From the cell containing the given text, extract its center point as (x, y) coordinate. 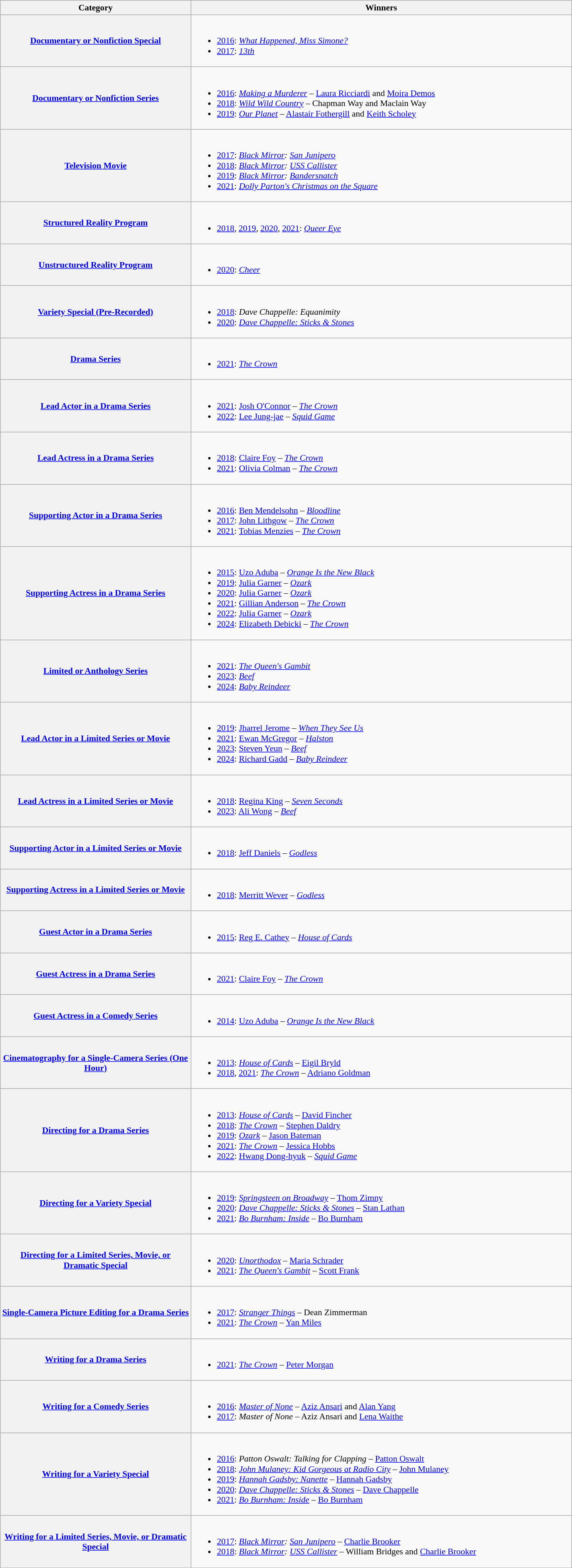
2021: The Crown (381, 359)
Documentary or Nonfiction Series (96, 98)
Guest Actress in a Drama Series (96, 974)
Directing for a Variety Special (96, 1203)
2021: The Queen's Gambit2023: Beef2024: Baby Reindeer (381, 671)
2018: Regina King – Seven Seconds2023: Ali Wong – Beef (381, 801)
2016: Ben Mendelsohn – Bloodline2017: John Lithgow – The Crown2021: Tobias Menzies – The Crown (381, 515)
2016: What Happened, Miss Simone?2017: 13th (381, 41)
2018: Claire Foy – The Crown2021: Olivia Colman – The Crown (381, 458)
Writing for a Drama Series (96, 1359)
Directing for a Drama Series (96, 1130)
Lead Actress in a Limited Series or Movie (96, 801)
Supporting Actress in a Drama Series (96, 593)
2013: House of Cards – Eigil Bryld2018, 2021: The Crown – Adriano Goldman (381, 1063)
2017: Black Mirror: San Junipero2018: Black Mirror: USS Callister2019: Black Mirror: Bandersnatch2021: Dolly Parton's Christmas on the Square (381, 166)
Lead Actor in a Limited Series or Movie (96, 739)
2017: Black Mirror: San Junipero – Charlie Brooker2018: Black Mirror: USS Callister – William Bridges and Charlie Brooker (381, 1542)
Winners (381, 8)
2018: Jeff Daniels – Godless (381, 848)
2019: Jharrel Jerome – When They See Us2021: Ewan McGregor – Halston2023: Steven Yeun – Beef2024: Richard Gadd – Baby Reindeer (381, 739)
2020: Cheer (381, 265)
Unstructured Reality Program (96, 265)
Directing for a Limited Series, Movie, or Dramatic Special (96, 1261)
2020: Unorthodox – Maria Schrader2021: The Queen's Gambit – Scott Frank (381, 1261)
Television Movie (96, 166)
Single-Camera Picture Editing for a Drama Series (96, 1313)
2021: Josh O'Connor – The Crown2022: Lee Jung-jae – Squid Game (381, 406)
Drama Series (96, 359)
2021: Claire Foy – The Crown (381, 974)
Guest Actress in a Comedy Series (96, 1016)
2018: Merritt Wever – Godless (381, 890)
2015: Reg E. Cathey – House of Cards (381, 932)
Supporting Actor in a Limited Series or Movie (96, 848)
Lead Actress in a Drama Series (96, 458)
2018: Dave Chappelle: Equanimity2020: Dave Chappelle: Sticks & Stones (381, 312)
Supporting Actress in a Limited Series or Movie (96, 890)
Guest Actor in a Drama Series (96, 932)
Writing for a Variety Special (96, 1474)
2019: Springsteen on Broadway – Thom Zimny2020: Dave Chappelle: Sticks & Stones – Stan Lathan2021: Bo Burnham: Inside – Bo Burnham (381, 1203)
Limited or Anthology Series (96, 671)
2014: Uzo Aduba – Orange Is the New Black (381, 1016)
Documentary or Nonfiction Special (96, 41)
2018, 2019, 2020, 2021: Queer Eye (381, 223)
Lead Actor in a Drama Series (96, 406)
Variety Special (Pre-Recorded) (96, 312)
Cinematography for a Single-Camera Series (One Hour) (96, 1063)
Writing for a Limited Series, Movie, or Dramatic Special (96, 1542)
2021: The Crown – Peter Morgan (381, 1359)
Structured Reality Program (96, 223)
Category (96, 8)
Supporting Actor in a Drama Series (96, 515)
2017: Stranger Things – Dean Zimmerman2021: The Crown – Yan Miles (381, 1313)
2016: Master of None – Aziz Ansari and Alan Yang2017: Master of None – Aziz Ansari and Lena Waithe (381, 1407)
Writing for a Comedy Series (96, 1407)
